Identify which cell holds the provided text, then report its (X, Y) central coordinate. 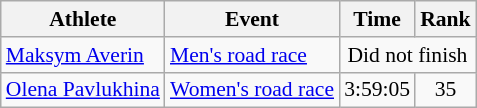
35 (446, 90)
Event (252, 19)
3:59:05 (377, 90)
Did not finish (408, 55)
Maksym Averin (83, 55)
Time (377, 19)
Women's road race (252, 90)
Men's road race (252, 55)
Rank (446, 19)
Olena Pavlukhina (83, 90)
Athlete (83, 19)
